Identify which cell holds the provided text, then report its [X, Y] central coordinate. 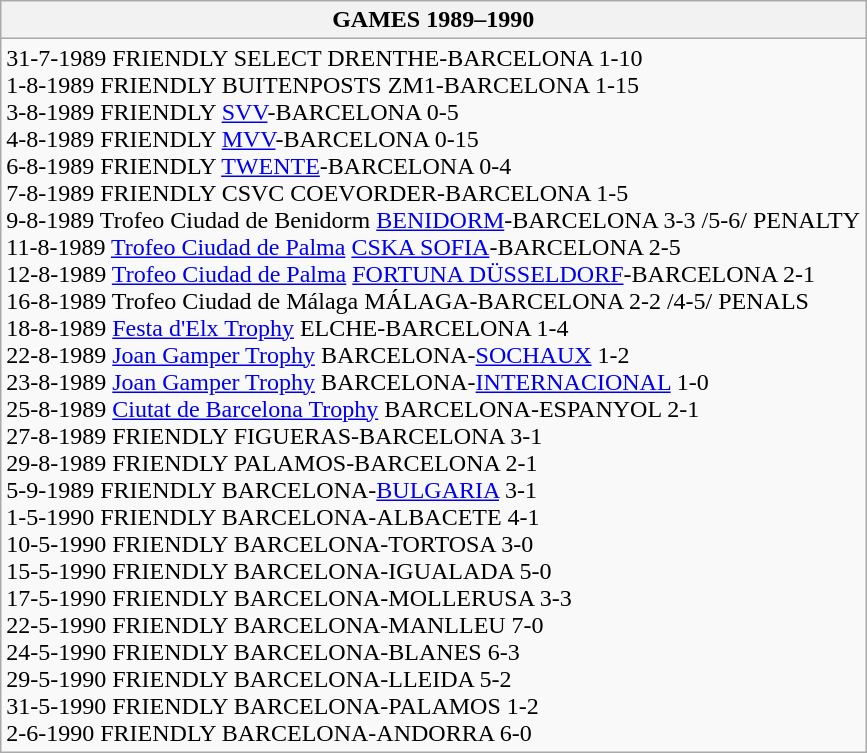
GAMES 1989–1990 [434, 20]
